Return [X, Y] of the center of cell containing provided text 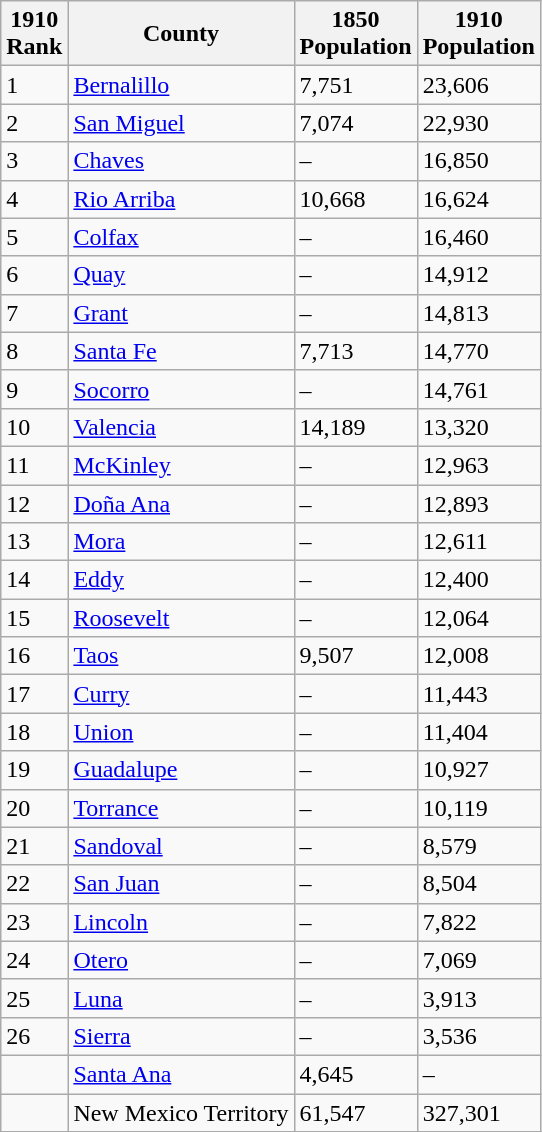
14 [34, 580]
Grant [181, 313]
15 [34, 618]
14,813 [478, 313]
61,547 [356, 1113]
Sierra [181, 1036]
Roosevelt [181, 618]
8 [34, 351]
4 [34, 199]
1910Rank [34, 34]
13,320 [478, 427]
7,751 [356, 85]
Mora [181, 542]
1910Population [478, 34]
Socorro [181, 389]
Santa Fe [181, 351]
26 [34, 1036]
Rio Arriba [181, 199]
7 [34, 313]
11 [34, 465]
10 [34, 427]
6 [34, 275]
New Mexico Territory [181, 1113]
18 [34, 732]
10,927 [478, 770]
13 [34, 542]
Colfax [181, 237]
Lincoln [181, 922]
11,443 [478, 694]
San Miguel [181, 123]
1850Population [356, 34]
Bernalillo [181, 85]
16,460 [478, 237]
10,668 [356, 199]
16,624 [478, 199]
Quay [181, 275]
Eddy [181, 580]
19 [34, 770]
Otero [181, 960]
21 [34, 846]
Santa Ana [181, 1074]
Guadalupe [181, 770]
327,301 [478, 1113]
Curry [181, 694]
23,606 [478, 85]
14,189 [356, 427]
7,069 [478, 960]
2 [34, 123]
16 [34, 656]
7,822 [478, 922]
5 [34, 237]
McKinley [181, 465]
9 [34, 389]
9,507 [356, 656]
12,611 [478, 542]
12,963 [478, 465]
11,404 [478, 732]
22,930 [478, 123]
12 [34, 503]
12,400 [478, 580]
17 [34, 694]
Valencia [181, 427]
22 [34, 884]
Luna [181, 998]
12,893 [478, 503]
20 [34, 808]
7,713 [356, 351]
14,770 [478, 351]
23 [34, 922]
3,913 [478, 998]
24 [34, 960]
16,850 [478, 161]
Taos [181, 656]
Sandoval [181, 846]
10,119 [478, 808]
County [181, 34]
Chaves [181, 161]
3,536 [478, 1036]
14,761 [478, 389]
7,074 [356, 123]
San Juan [181, 884]
1 [34, 85]
14,912 [478, 275]
4,645 [356, 1074]
Doña Ana [181, 503]
Torrance [181, 808]
12,064 [478, 618]
8,504 [478, 884]
8,579 [478, 846]
Union [181, 732]
25 [34, 998]
12,008 [478, 656]
3 [34, 161]
